From the cell containing the given text, extract its center point as [x, y] coordinate. 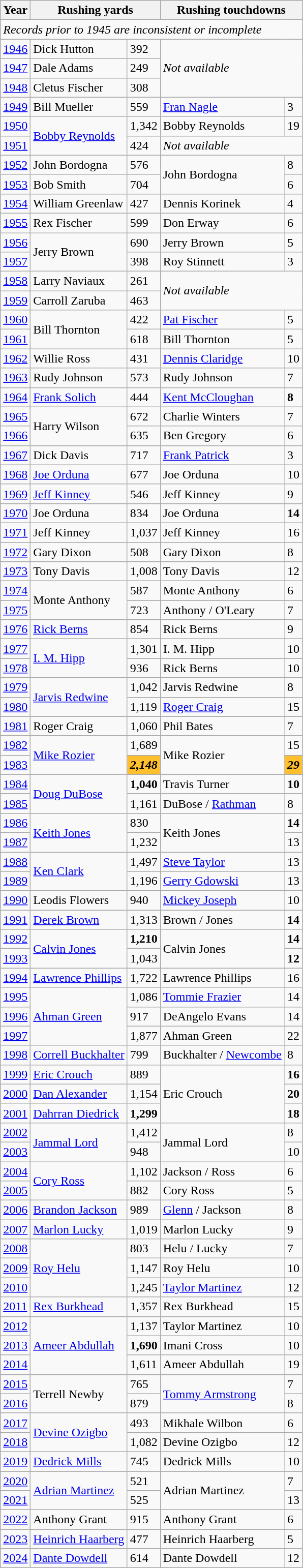
1977 [15, 649]
1956 [15, 243]
Willie Ross [79, 358]
Harry Wilson [79, 426]
2002 [15, 1132]
1993 [15, 958]
1,877 [143, 1036]
18 [294, 1113]
2008 [15, 1249]
1978 [15, 668]
1952 [15, 165]
1980 [15, 707]
1994 [15, 978]
2023 [15, 1539]
2003 [15, 1152]
29 [294, 765]
2019 [15, 1461]
1953 [15, 184]
2015 [15, 1384]
915 [143, 1520]
Dahrran Diedrick [79, 1113]
Brown / Jones [222, 920]
1984 [15, 784]
Dick Davis [79, 455]
799 [143, 1055]
587 [143, 591]
573 [143, 378]
Rushing touchdowns [231, 10]
879 [143, 1403]
1,210 [143, 939]
830 [143, 823]
1,040 [143, 784]
Glenn / Jackson [222, 1210]
1985 [15, 803]
521 [143, 1481]
1,245 [143, 1287]
717 [143, 455]
1,301 [143, 649]
1958 [15, 281]
Dan Alexander [79, 1094]
1954 [15, 203]
Imani Cross [222, 1345]
2016 [15, 1403]
Rex Fischer [79, 223]
2022 [15, 1520]
1,137 [143, 1326]
Frank Patrick [222, 455]
Tommie Frazier [222, 997]
1,008 [143, 571]
1,086 [143, 997]
1964 [15, 397]
677 [143, 474]
1,161 [143, 803]
635 [143, 436]
Steve Taylor [222, 862]
392 [143, 49]
2009 [15, 1268]
834 [143, 513]
Cletus Fischer [79, 87]
Roy Stinnett [222, 262]
Derek Brown [79, 920]
Don Erway [222, 223]
1,196 [143, 881]
1966 [15, 436]
Terrell Newby [79, 1394]
1988 [15, 862]
1974 [15, 591]
Ken Clark [79, 871]
1,019 [143, 1229]
1,232 [143, 842]
Rushing yards [96, 10]
427 [143, 203]
889 [143, 1074]
1982 [15, 745]
1,060 [143, 726]
477 [143, 1539]
2005 [15, 1191]
2024 [15, 1558]
1,497 [143, 862]
1975 [15, 610]
1971 [15, 532]
Dick Hutton [79, 49]
2017 [15, 1423]
1968 [15, 474]
1949 [15, 107]
1961 [15, 339]
940 [143, 900]
1962 [15, 358]
1987 [15, 842]
704 [143, 184]
1,042 [143, 687]
Phil Bates [222, 726]
20 [294, 1094]
1995 [15, 997]
1981 [15, 726]
Ben Gregory [222, 436]
1999 [15, 1074]
1,611 [143, 1365]
917 [143, 1016]
Gerry Gdowski [222, 881]
1,722 [143, 978]
444 [143, 397]
546 [143, 494]
2001 [15, 1113]
Anthony / O'Leary [222, 610]
1,342 [143, 126]
424 [143, 145]
1992 [15, 939]
Dennis Korinek [222, 203]
1,313 [143, 920]
1950 [15, 126]
1,043 [143, 958]
690 [143, 243]
1,102 [143, 1171]
989 [143, 1210]
Tommy Armstrong [222, 1394]
1989 [15, 881]
1996 [15, 1016]
723 [143, 610]
1,119 [143, 707]
Jackson / Ross [222, 1171]
Buckhalter / Newcombe [222, 1055]
1979 [15, 687]
2007 [15, 1229]
398 [143, 262]
2004 [15, 1171]
614 [143, 1558]
Leodis Flowers [79, 900]
508 [143, 552]
22 [294, 1036]
249 [143, 68]
1,037 [143, 532]
576 [143, 165]
882 [143, 1191]
Doug DuBose [79, 794]
1960 [15, 320]
Dennis Claridge [222, 358]
618 [143, 339]
Mickey Joseph [222, 900]
463 [143, 300]
1990 [15, 900]
1951 [15, 145]
1,357 [143, 1307]
2014 [15, 1365]
1,689 [143, 745]
1973 [15, 571]
431 [143, 358]
1969 [15, 494]
1,147 [143, 1268]
2020 [15, 1481]
Pat Fischer [222, 320]
1991 [15, 920]
2018 [15, 1442]
Brandon Jackson [79, 1210]
2021 [15, 1500]
Records prior to 1945 are inconsistent or incomplete [151, 29]
DuBose / Rathman [222, 803]
2011 [15, 1307]
Carroll Zaruba [79, 300]
672 [143, 416]
599 [143, 223]
William Greenlaw [79, 203]
2000 [15, 1094]
1986 [15, 823]
1,154 [143, 1094]
Bob Smith [79, 184]
1983 [15, 765]
308 [143, 87]
2006 [15, 1210]
Larry Naviaux [79, 281]
936 [143, 668]
1947 [15, 68]
Year [15, 10]
Kent McCloughan [222, 397]
559 [143, 107]
2,148 [143, 765]
1967 [15, 455]
Mikhale Wilbon [222, 1423]
745 [143, 1461]
1955 [15, 223]
1997 [15, 1036]
Dale Adams [79, 68]
Correll Buckhalter [79, 1055]
1976 [15, 629]
2013 [15, 1345]
1,690 [143, 1345]
4 [294, 203]
493 [143, 1423]
422 [143, 320]
765 [143, 1384]
Helu / Lucky [222, 1249]
1959 [15, 300]
1,412 [143, 1132]
Bill Mueller [79, 107]
Fran Nagle [222, 107]
2012 [15, 1326]
1963 [15, 378]
2010 [15, 1287]
1965 [15, 416]
1,082 [143, 1442]
854 [143, 629]
DeAngelo Evans [222, 1016]
948 [143, 1152]
1998 [15, 1055]
525 [143, 1500]
261 [143, 281]
1970 [15, 513]
Frank Solich [79, 397]
1957 [15, 262]
1,299 [143, 1113]
1946 [15, 49]
1972 [15, 552]
Travis Turner [222, 784]
Charlie Winters [222, 416]
803 [143, 1249]
1948 [15, 87]
